Search for the cell housing the specified text and yield its (x, y) center coordinate. 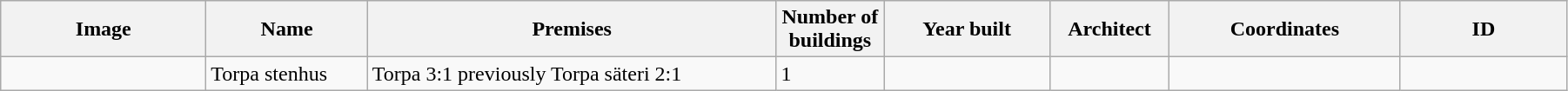
Torpa 3:1 previously Torpa säteri 2:1 (572, 74)
Number ofbuildings (830, 29)
Year built (968, 29)
Premises (572, 29)
Torpa stenhus (287, 74)
ID (1483, 29)
Name (287, 29)
Coordinates (1284, 29)
Image (104, 29)
1 (830, 74)
Architect (1110, 29)
